Scan for the cell matching the given text and deliver its [X, Y] coordinate at center. 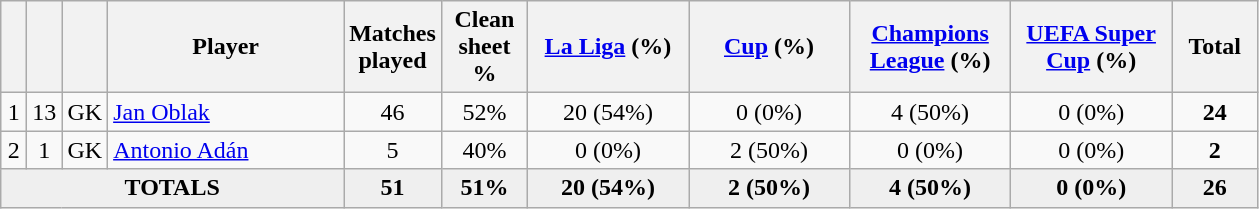
51% [484, 188]
5 [393, 150]
Antonio Adán [226, 150]
Total [1215, 47]
46 [393, 112]
UEFA Super Cup (%) [1092, 47]
13 [44, 112]
Champions League (%) [930, 47]
26 [1215, 188]
La Liga (%) [608, 47]
Cup (%) [768, 47]
40% [484, 150]
Clean sheet % [484, 47]
Matches played [393, 47]
Player [226, 47]
Jan Oblak [226, 112]
51 [393, 188]
52% [484, 112]
TOTALS [172, 188]
24 [1215, 112]
